Search for the cell housing the specified text and yield its [x, y] center coordinate. 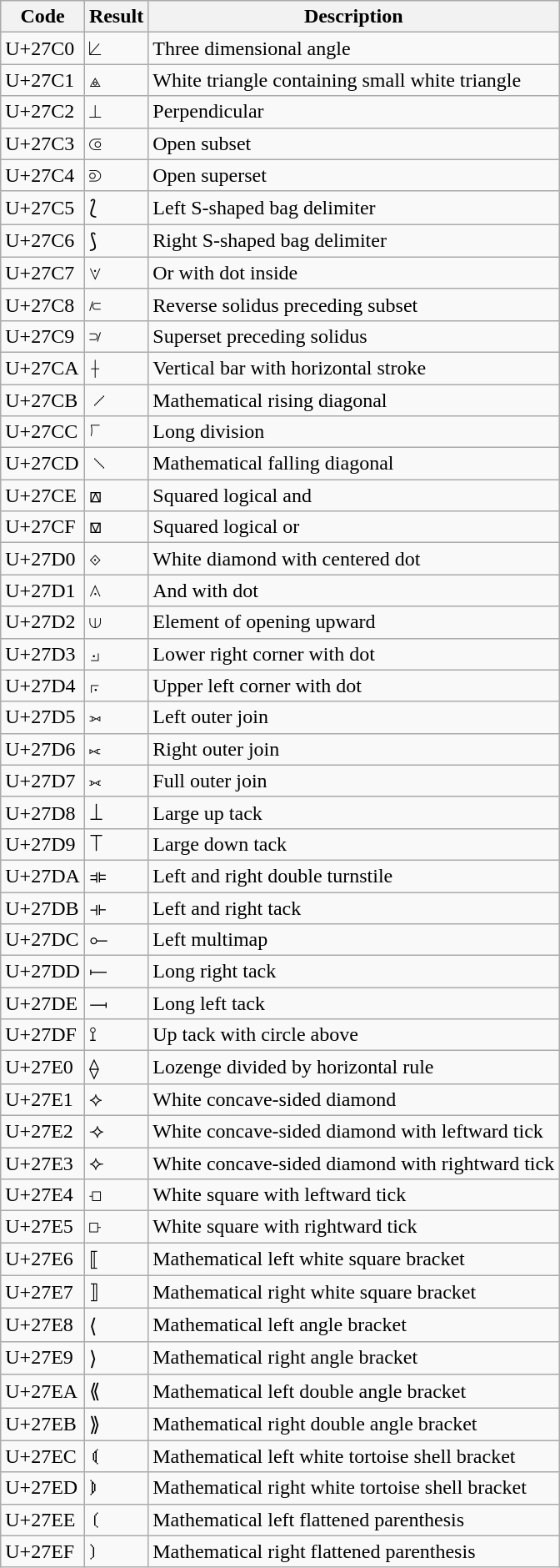
U+27E2 [43, 1131]
⟊ [116, 368]
White triangle containing small white triangle [353, 80]
⟚ [116, 876]
⟄ [116, 175]
⟂ [116, 112]
U+27C3 [43, 143]
Open superset [353, 175]
Element of opening upward [353, 622]
Description [353, 17]
Three dimensional angle [353, 48]
U+27E6 [43, 1259]
U+27C2 [43, 112]
White concave-sided diamond with rightward tick [353, 1163]
U+27DE [43, 1003]
U+27E7 [43, 1292]
Mathematical left white square bracket [353, 1259]
⟠ [116, 1068]
U+27E4 [43, 1195]
⟖ [116, 749]
Or with dot inside [353, 273]
Left S-shaped bag delimiter [353, 208]
White diamond with centered dot [353, 559]
Left and right tack [353, 908]
Vertical bar with horizontal stroke [353, 368]
⟨ [116, 1325]
⟡ [116, 1099]
U+27C9 [43, 336]
⟟ [116, 1035]
U+27C0 [43, 48]
U+27D1 [43, 591]
Code [43, 17]
U+27EB [43, 1425]
U+27CD [43, 464]
U+27C6 [43, 241]
Squared logical or [353, 527]
U+27D5 [43, 717]
Mathematical right double angle bracket [353, 1425]
Up tack with circle above [353, 1035]
Result [116, 17]
⟥ [116, 1227]
⟋ [116, 400]
⟎ [116, 495]
U+27DA [43, 876]
Lozenge divided by horizontal rule [353, 1068]
⟪ [116, 1391]
⟯ [116, 1551]
Mathematical right white tortoise shell bracket [353, 1488]
⟁ [116, 80]
Open subset [353, 143]
U+27EE [43, 1520]
Lower right corner with dot [353, 654]
U+27C7 [43, 273]
⟆ [116, 241]
U+27E1 [43, 1099]
Left multimap [353, 940]
Long left tack [353, 1003]
Mathematical left double angle bracket [353, 1391]
U+27DB [43, 908]
U+27D3 [43, 654]
Mathematical left angle bracket [353, 1325]
⟐ [116, 559]
U+27D7 [43, 781]
U+27D0 [43, 559]
⟭ [116, 1488]
Left outer join [353, 717]
⟛ [116, 908]
⟞ [116, 1003]
⟈ [116, 304]
⟑ [116, 591]
Left and right double turnstile [353, 876]
⟉ [116, 336]
And with dot [353, 591]
U+27D8 [43, 812]
U+27D6 [43, 749]
Squared logical and [353, 495]
⟫ [116, 1425]
U+27EA [43, 1391]
U+27C1 [43, 80]
⟜ [116, 940]
U+27D9 [43, 844]
U+27DF [43, 1035]
⟘ [116, 812]
Mathematical right white square bracket [353, 1292]
U+27CE [43, 495]
U+27CC [43, 432]
Mathematical falling diagonal [353, 464]
Long right tack [353, 972]
U+27CF [43, 527]
⟒ [116, 622]
U+27E9 [43, 1358]
Upper left corner with dot [353, 686]
White square with leftward tick [353, 1195]
⟮ [116, 1520]
⟍ [116, 464]
U+27C5 [43, 208]
U+27DC [43, 940]
⟧ [116, 1292]
⟤ [116, 1195]
U+27ED [43, 1488]
U+27DD [43, 972]
U+27E3 [43, 1163]
Perpendicular [353, 112]
U+27EC [43, 1456]
U+27E0 [43, 1068]
White concave-sided diamond with leftward tick [353, 1131]
Superset preceding solidus [353, 336]
⟓ [116, 654]
White concave-sided diamond [353, 1099]
⟝ [116, 972]
U+27EF [43, 1551]
U+27CB [43, 400]
Large up tack [353, 812]
⟕ [116, 717]
Right outer join [353, 749]
U+27CA [43, 368]
⟅ [116, 208]
⟣ [116, 1163]
Mathematical left white tortoise shell bracket [353, 1456]
U+27D2 [43, 622]
Mathematical left flattened parenthesis [353, 1520]
⟏ [116, 527]
⟢ [116, 1131]
Reverse solidus preceding subset [353, 304]
⟃ [116, 143]
Right S-shaped bag delimiter [353, 241]
⟗ [116, 781]
U+27C4 [43, 175]
⟔ [116, 686]
Mathematical rising diagonal [353, 400]
U+27E8 [43, 1325]
⟀ [116, 48]
Long division [353, 432]
U+27D4 [43, 686]
⟌ [116, 432]
⟩ [116, 1358]
Mathematical right angle bracket [353, 1358]
Full outer join [353, 781]
⟦ [116, 1259]
U+27E5 [43, 1227]
U+27C8 [43, 304]
⟙ [116, 844]
⟬ [116, 1456]
Large down tack [353, 844]
Mathematical right flattened parenthesis [353, 1551]
White square with rightward tick [353, 1227]
⟇ [116, 273]
